Extract the [X, Y] coordinate from the center of the cell holding the provided text.  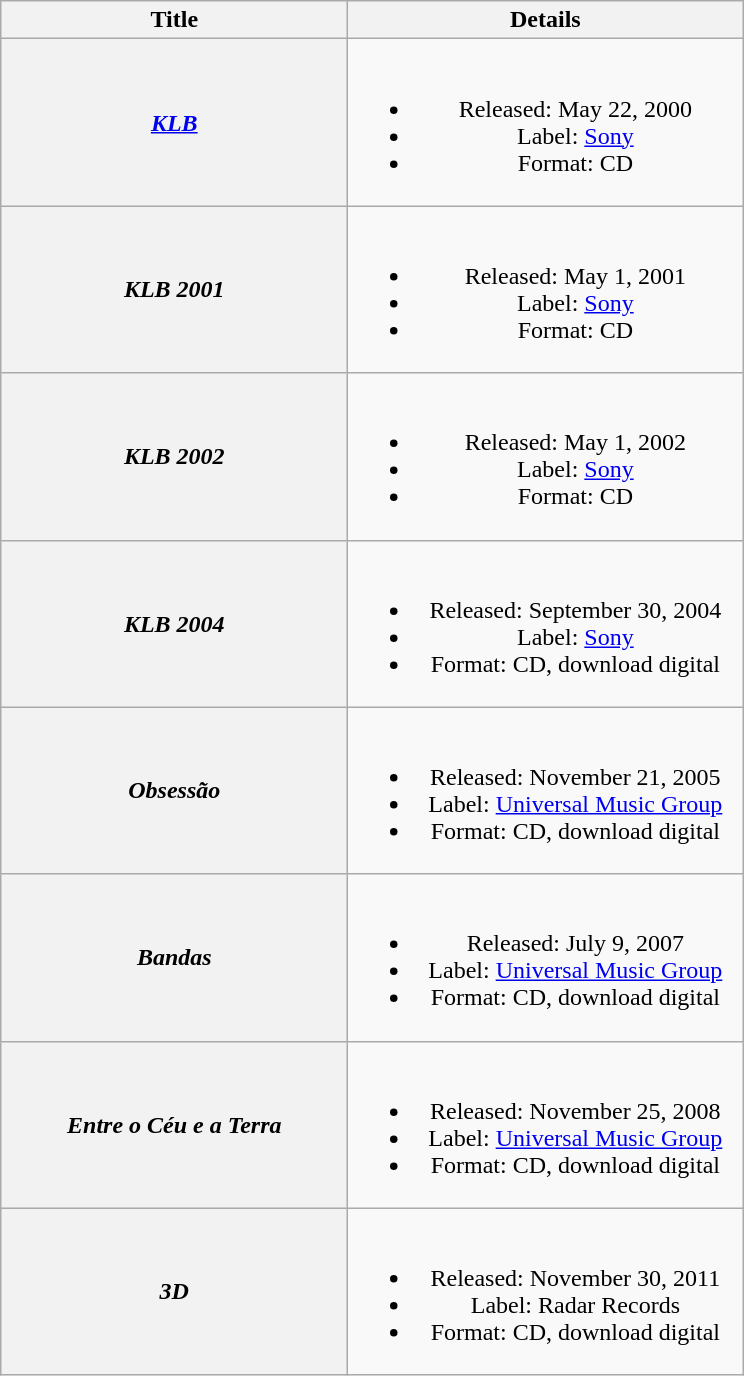
Released: May 22, 2000Label: SonyFormat: CD [546, 122]
Bandas [174, 958]
Details [546, 20]
KLB 2001 [174, 290]
Obsessão [174, 790]
Released: November 21, 2005Label: Universal Music GroupFormat: CD, download digital [546, 790]
KLB 2002 [174, 456]
Title [174, 20]
Entre o Céu e a Terra [174, 1124]
KLB [174, 122]
3D [174, 1292]
KLB 2004 [174, 624]
Released: November 30, 2011Label: Radar RecordsFormat: CD, download digital [546, 1292]
Released: May 1, 2002Label: SonyFormat: CD [546, 456]
Released: July 9, 2007Label: Universal Music GroupFormat: CD, download digital [546, 958]
Released: November 25, 2008Label: Universal Music GroupFormat: CD, download digital [546, 1124]
Released: May 1, 2001Label: SonyFormat: CD [546, 290]
Released: September 30, 2004Label: SonyFormat: CD, download digital [546, 624]
